Return (x, y) of the center of cell containing provided text 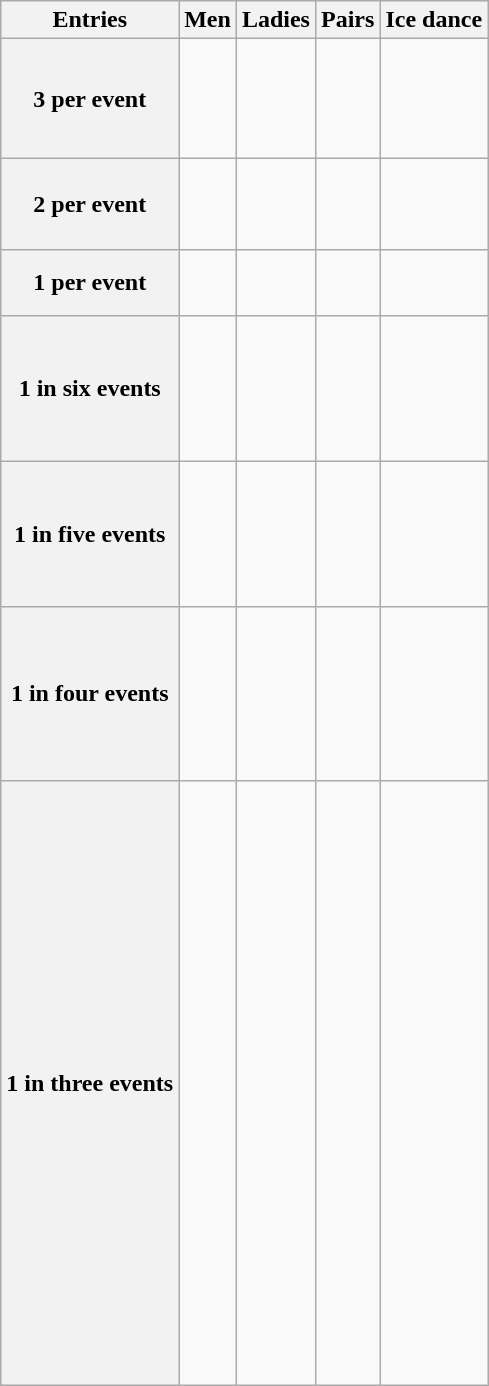
1 in four events (90, 694)
1 in three events (90, 1082)
2 per event (90, 204)
3 per event (90, 98)
Men (208, 20)
1 in six events (90, 388)
Ladies (276, 20)
Entries (90, 20)
Pairs (347, 20)
1 in five events (90, 534)
1 per event (90, 282)
Ice dance (434, 20)
